Search for the cell housing the specified text and yield its [X, Y] center coordinate. 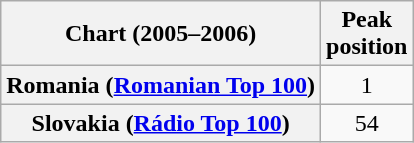
Romania (Romanian Top 100) [161, 85]
Peakposition [367, 34]
54 [367, 123]
1 [367, 85]
Slovakia (Rádio Top 100) [161, 123]
Chart (2005–2006) [161, 34]
